From the cell containing the given text, extract its center point as (x, y) coordinate. 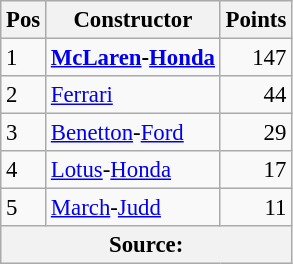
Ferrari (134, 95)
1 (24, 58)
11 (256, 208)
3 (24, 133)
McLaren-Honda (134, 58)
29 (256, 133)
Lotus-Honda (134, 170)
Benetton-Ford (134, 133)
44 (256, 95)
17 (256, 170)
Pos (24, 20)
4 (24, 170)
Source: (146, 245)
Points (256, 20)
March-Judd (134, 208)
Constructor (134, 20)
2 (24, 95)
147 (256, 58)
5 (24, 208)
